From the cell containing the given text, extract its center point as [x, y] coordinate. 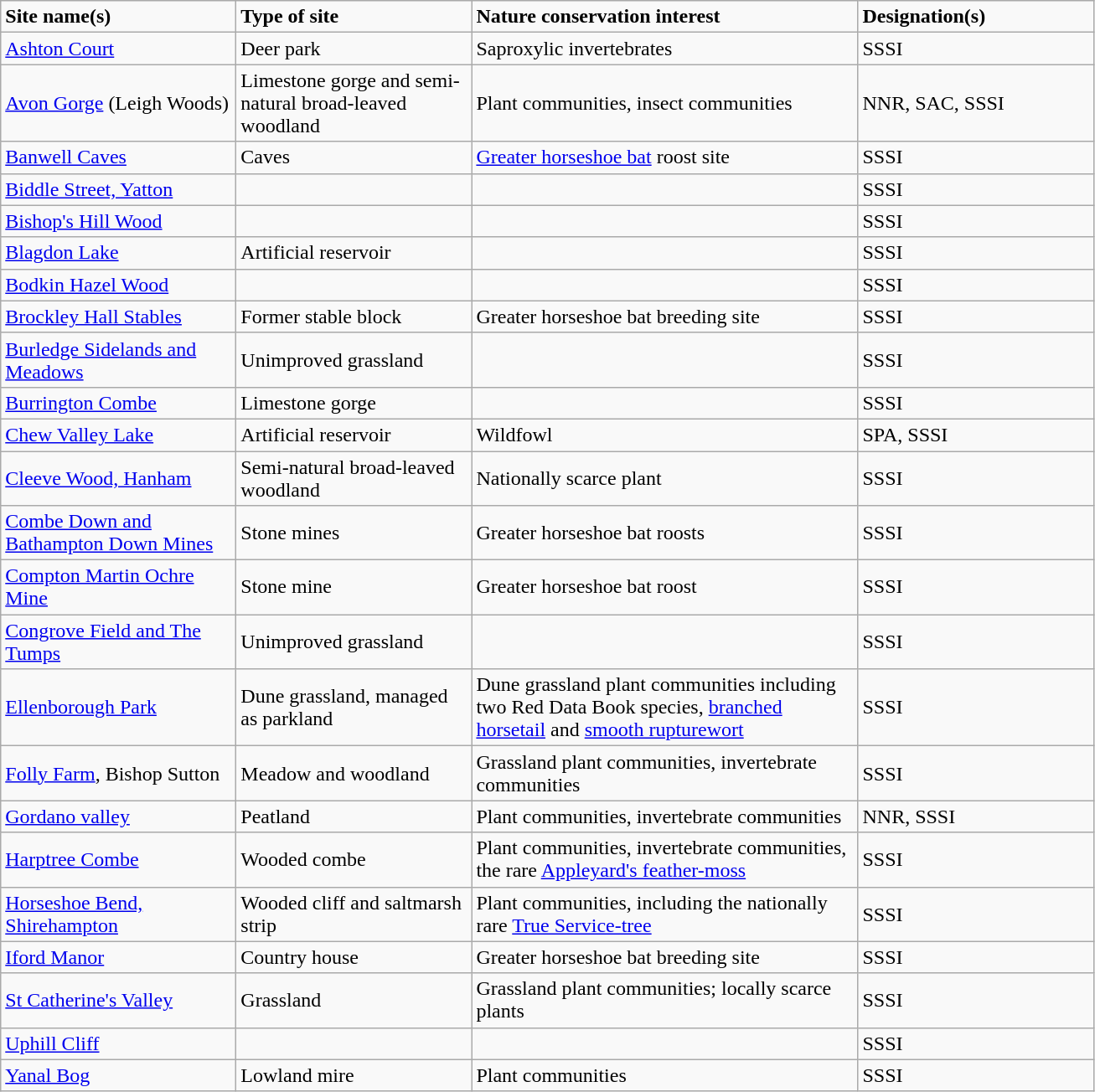
Combe Down and Bathampton Down Mines [119, 533]
Deer park [354, 49]
NNR, SSSI [975, 816]
Nationally scarce plant [665, 477]
Saproxylic invertebrates [665, 49]
Yanal Bog [119, 1075]
Greater horseshoe bat roost site [665, 157]
Country house [354, 957]
Iford Manor [119, 957]
Wooded cliff and saltmarsh strip [354, 914]
Plant communities [665, 1075]
Harptree Combe [119, 859]
Banwell Caves [119, 157]
Peatland [354, 816]
Ellenborough Park [119, 708]
Blagdon Lake [119, 253]
Wooded combe [354, 859]
Greater horseshoe bat roosts [665, 533]
Brockley Hall Stables [119, 317]
Horseshoe Bend, Shirehampton [119, 914]
SPA, SSSI [975, 435]
Compton Martin Ochre Mine [119, 588]
Plant communities, invertebrate communities, the rare Appleyard's feather-moss [665, 859]
Cleeve Wood, Hanham [119, 477]
Semi-natural broad-leaved woodland [354, 477]
Nature conservation interest [665, 17]
Plant communities, including the nationally rare True Service-tree [665, 914]
Dune grassland, managed as parkland [354, 708]
Stone mine [354, 588]
Avon Gorge (Leigh Woods) [119, 103]
Greater horseshoe bat roost [665, 588]
Limestone gorge and semi-natural broad-leaved woodland [354, 103]
Grassland plant communities; locally scarce plants [665, 1000]
Grassland plant communities, invertebrate communities [665, 774]
Former stable block [354, 317]
Bodkin Hazel Wood [119, 285]
Limestone gorge [354, 403]
Dune grassland plant communities including two Red Data Book species, branched horsetail and smooth rupturewort [665, 708]
Biddle Street, Yatton [119, 189]
Burledge Sidelands and Meadows [119, 360]
Folly Farm, Bishop Sutton [119, 774]
Plant communities, insect communities [665, 103]
Burrington Combe [119, 403]
Wildfowl [665, 435]
Lowland mire [354, 1075]
Plant communities, invertebrate communities [665, 816]
Gordano valley [119, 816]
Congrove Field and The Tumps [119, 641]
Chew Valley Lake [119, 435]
Uphill Cliff [119, 1043]
NNR, SAC, SSSI [975, 103]
Caves [354, 157]
Meadow and woodland [354, 774]
Designation(s) [975, 17]
Type of site [354, 17]
Bishop's Hill Wood [119, 221]
St Catherine's Valley [119, 1000]
Grassland [354, 1000]
Ashton Court [119, 49]
Site name(s) [119, 17]
Stone mines [354, 533]
